For the text-containing cell, return its midpoint in (x, y) coordinate format. 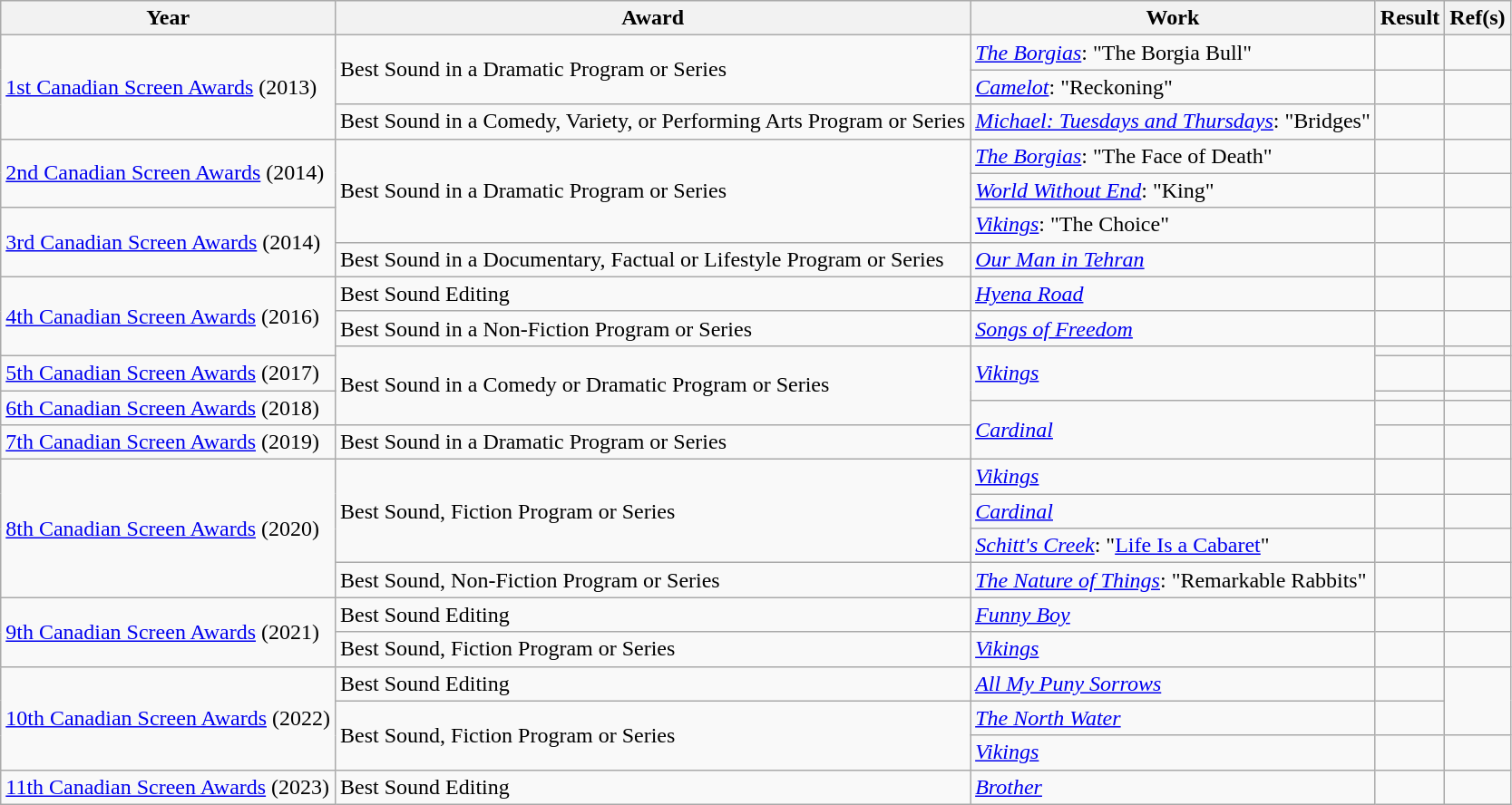
Best Sound in a Non-Fiction Program or Series (653, 328)
Michael: Tuesdays and Thursdays: "Bridges" (1174, 121)
4th Canadian Screen Awards (2016) (169, 315)
Work (1174, 18)
9th Canadian Screen Awards (2021) (169, 632)
Funny Boy (1174, 615)
World Without End: "King" (1174, 190)
Our Man in Tehran (1174, 259)
10th Canadian Screen Awards (2022) (169, 718)
The Nature of Things: "Remarkable Rabbits" (1174, 580)
Ref(s) (1478, 18)
8th Canadian Screen Awards (2020) (169, 529)
Hyena Road (1174, 294)
7th Canadian Screen Awards (2019) (169, 442)
11th Canadian Screen Awards (2023) (169, 787)
The Borgias: "The Borgia Bull" (1174, 53)
1st Canadian Screen Awards (2013) (169, 87)
Best Sound, Non-Fiction Program or Series (653, 580)
Result (1410, 18)
The North Water (1174, 718)
Award (653, 18)
The Borgias: "The Face of Death" (1174, 156)
Best Sound in a Comedy or Dramatic Program or Series (653, 384)
2nd Canadian Screen Awards (2014) (169, 173)
Year (169, 18)
Vikings: "The Choice" (1174, 225)
Schitt's Creek: "Life Is a Cabaret" (1174, 546)
Songs of Freedom (1174, 328)
Camelot: "Reckoning" (1174, 87)
Brother (1174, 787)
Best Sound in a Comedy, Variety, or Performing Arts Program or Series (653, 121)
3rd Canadian Screen Awards (2014) (169, 242)
5th Canadian Screen Awards (2017) (169, 373)
Best Sound in a Documentary, Factual or Lifestyle Program or Series (653, 259)
All My Puny Sorrows (1174, 684)
6th Canadian Screen Awards (2018) (169, 407)
